Output the [x, y] coordinate of the center of the cell containing the given text.  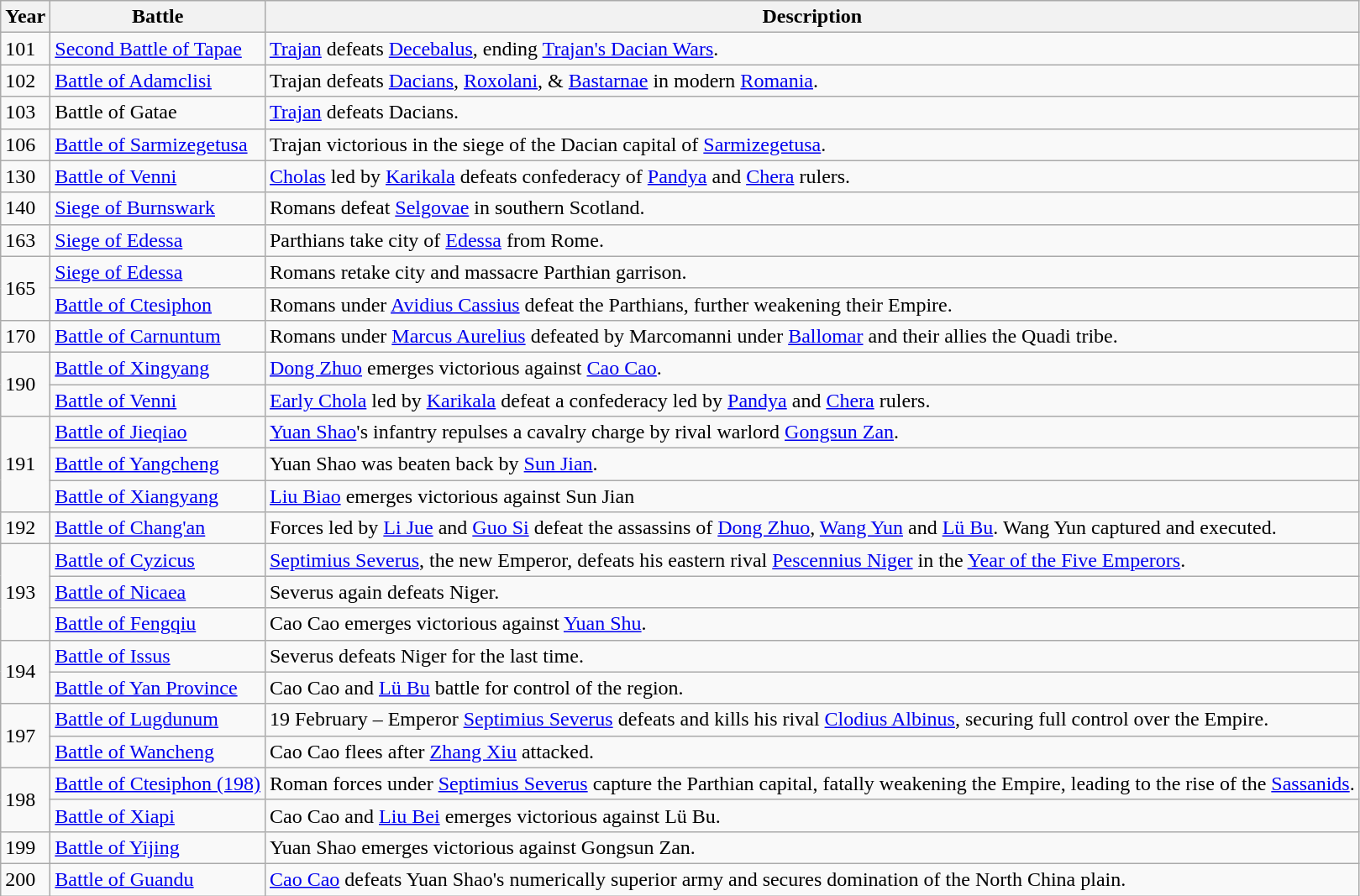
Dong Zhuo emerges victorious against Cao Cao. [811, 368]
Battle of Sarmizegetusa [158, 144]
Septimius Severus, the new Emperor, defeats his eastern rival Pescennius Niger in the Year of the Five Emperors. [811, 560]
165 [25, 288]
Early Chola led by Karikala defeat a confederacy led by Pandya and Chera rulers. [811, 401]
Battle of Carnuntum [158, 336]
200 [25, 879]
Cholas led by Karikala defeats confederacy of Pandya and Chera rulers. [811, 176]
Trajan defeats Decebalus, ending Trajan's Dacian Wars. [811, 49]
Battle of Ctesiphon (198) [158, 783]
Battle of Guandu [158, 879]
Romans defeat Selgovae in southern Scotland. [811, 208]
Battle of Gatae [158, 113]
Yuan Shao was beaten back by Sun Jian. [811, 464]
Battle of Cyzicus [158, 560]
Cao Cao flees after Zhang Xiu attacked. [811, 752]
Description [811, 17]
Roman forces under Septimius Severus capture the Parthian capital, fatally weakening the Empire, leading to the rise of the Sassanids. [811, 783]
Battle of Yangcheng [158, 464]
Battle of Fengqiu [158, 624]
106 [25, 144]
Battle of Issus [158, 656]
Battle of Xiangyang [158, 496]
192 [25, 528]
Severus defeats Niger for the last time. [811, 656]
Trajan defeats Dacians. [811, 113]
Year [25, 17]
Battle of Wancheng [158, 752]
19 February – Emperor Septimius Severus defeats and kills his rival Clodius Albinus, securing full control over the Empire. [811, 720]
Battle of Yijing [158, 847]
Romans under Marcus Aurelius defeated by Marcomanni under Ballomar and their allies the Quadi tribe. [811, 336]
194 [25, 672]
198 [25, 799]
199 [25, 847]
Battle of Xingyang [158, 368]
163 [25, 240]
Battle of Yan Province [158, 688]
197 [25, 736]
Romans under Avidius Cassius defeat the Parthians, further weakening their Empire. [811, 304]
Liu Biao emerges victorious against Sun Jian [811, 496]
Battle of Lugdunum [158, 720]
Siege of Burnswark [158, 208]
Yuan Shao emerges victorious against Gongsun Zan. [811, 847]
Second Battle of Tapae [158, 49]
Battle of Ctesiphon [158, 304]
Cao Cao and Lü Bu battle for control of the region. [811, 688]
103 [25, 113]
Cao Cao and Liu Bei emerges victorious against Lü Bu. [811, 815]
102 [25, 81]
Cao Cao defeats Yuan Shao's numerically superior army and secures domination of the North China plain. [811, 879]
Yuan Shao's infantry repulses a cavalry charge by rival warlord Gongsun Zan. [811, 432]
101 [25, 49]
Battle of Xiapi [158, 815]
Parthians take city of Edessa from Rome. [811, 240]
193 [25, 592]
Battle of Chang'an [158, 528]
Cao Cao emerges victorious against Yuan Shu. [811, 624]
Trajan victorious in the siege of the Dacian capital of Sarmizegetusa. [811, 144]
Battle of Adamclisi [158, 81]
130 [25, 176]
Forces led by Li Jue and Guo Si defeat the assassins of Dong Zhuo, Wang Yun and Lü Bu. Wang Yun captured and executed. [811, 528]
Battle of Jieqiao [158, 432]
190 [25, 384]
Battle of Nicaea [158, 592]
Trajan defeats Dacians, Roxolani, & Bastarnae in modern Romania. [811, 81]
Battle [158, 17]
140 [25, 208]
Severus again defeats Niger. [811, 592]
170 [25, 336]
191 [25, 464]
Romans retake city and massacre Parthian garrison. [811, 272]
